Determine the (x, y) coordinate at the center of the cell enclosing the given text.  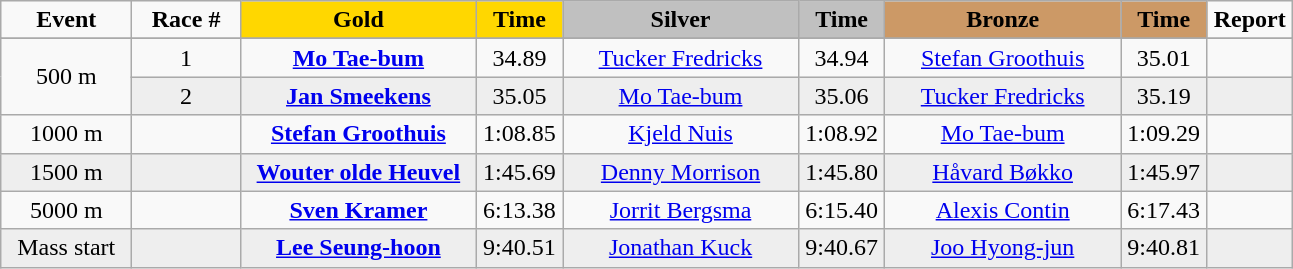
Joo Hyong-jun (1003, 248)
500 m (66, 77)
35.05 (519, 96)
1:45.97 (1164, 172)
6:15.40 (842, 210)
1:45.69 (519, 172)
Bronze (1003, 20)
Wouter olde Heuvel (358, 172)
5000 m (66, 210)
1:08.92 (842, 134)
Jan Smeekens (358, 96)
2 (186, 96)
Report (1250, 20)
Lee Seung-hoon (358, 248)
Jorrit Bergsma (680, 210)
Race # (186, 20)
1:45.80 (842, 172)
Denny Morrison (680, 172)
Jonathan Kuck (680, 248)
Kjeld Nuis (680, 134)
Gold (358, 20)
Mass start (66, 248)
Event (66, 20)
9:40.51 (519, 248)
35.06 (842, 96)
1 (186, 58)
1500 m (66, 172)
Håvard Bøkko (1003, 172)
6:13.38 (519, 210)
9:40.67 (842, 248)
34.94 (842, 58)
Silver (680, 20)
1000 m (66, 134)
35.01 (1164, 58)
Sven Kramer (358, 210)
1:08.85 (519, 134)
9:40.81 (1164, 248)
35.19 (1164, 96)
34.89 (519, 58)
Alexis Contin (1003, 210)
6:17.43 (1164, 210)
1:09.29 (1164, 134)
